Capture the cell that displays the provided text and extract its (x, y) central coordinate. 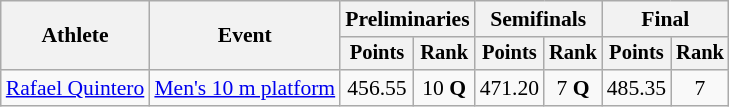
Rafael Quintero (76, 88)
Athlete (76, 36)
Event (244, 36)
7 (700, 88)
Men's 10 m platform (244, 88)
Final (666, 19)
Semifinals (538, 19)
10 Q (444, 88)
Preliminaries (407, 19)
485.35 (636, 88)
471.20 (510, 88)
456.55 (377, 88)
7 Q (573, 88)
